Capture the cell that displays the provided text and extract its (X, Y) central coordinate. 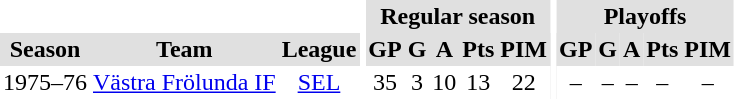
Regular season (458, 16)
13 (478, 82)
10 (444, 82)
3 (418, 82)
Västra Frölunda IF (184, 82)
Team (184, 50)
22 (524, 82)
35 (384, 82)
Season (45, 50)
Playoffs (645, 16)
League (320, 50)
1975–76 (45, 82)
SEL (320, 82)
